Extract the [X, Y] coordinate from the center of the cell holding the provided text.  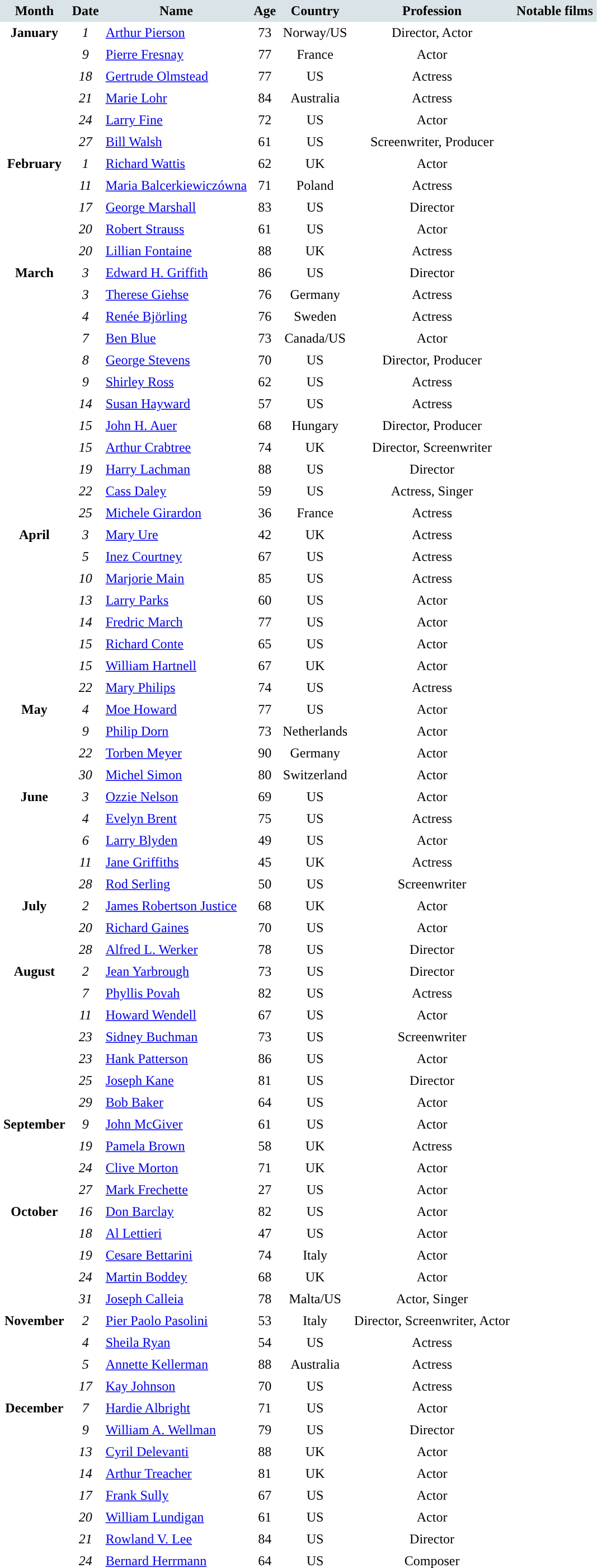
58 [265, 1146]
Larry Blyden [177, 841]
Month [35, 11]
Edward H. Griffith [177, 273]
Torben Meyer [177, 753]
45 [265, 862]
Bob Baker [177, 1103]
75 [265, 818]
Annette Kellerman [177, 1365]
65 [265, 644]
Date [86, 11]
31 [86, 1299]
Mary Ure [177, 535]
Evelyn Brent [177, 818]
William Lundigan [177, 1517]
Pier Paolo Pasolini [177, 1321]
Age [265, 11]
February [35, 207]
Kay Johnson [177, 1386]
Actress, Singer [432, 492]
Rod Serling [177, 884]
Norway/US [315, 32]
72 [265, 120]
Larry Fine [177, 120]
January [35, 87]
Susan Hayward [177, 404]
April [35, 611]
George Stevens [177, 361]
November [35, 1354]
Joseph Calleia [177, 1299]
Richard Conte [177, 644]
Cyril Delevanti [177, 1452]
Arthur Treacher [177, 1473]
Renée Björling [177, 317]
James Robertson Justice [177, 906]
October [35, 1255]
16 [86, 1211]
Clive Morton [177, 1168]
Director, Actor [432, 32]
Martin Boddey [177, 1277]
Pierre Fresnay [177, 55]
August [35, 1037]
29 [86, 1103]
Michel Simon [177, 775]
Ben Blue [177, 338]
Richard Gaines [177, 928]
Hardie Albright [177, 1408]
50 [265, 884]
Jean Yarbrough [177, 972]
July [35, 928]
Name [177, 11]
Poland [315, 186]
83 [265, 207]
Phyllis Povah [177, 993]
Arthur Crabtree [177, 448]
Marjorie Main [177, 579]
John H. Auer [177, 425]
Lillian Fontaine [177, 251]
Arthur Pierson [177, 32]
Director, Screenwriter, Actor [432, 1321]
Ozzie Nelson [177, 797]
Bill Walsh [177, 142]
Notable films [555, 11]
Profession [432, 11]
Cass Daley [177, 492]
Joseph Kane [177, 1080]
Sweden [315, 317]
10 [86, 579]
53 [265, 1321]
Screenwriter, Producer [432, 142]
Actor, Singer [432, 1299]
William A. Wellman [177, 1430]
80 [265, 775]
Alfred L. Werker [177, 949]
Rowland V. Lee [177, 1539]
March [35, 393]
57 [265, 404]
60 [265, 600]
Maria Balcerkiewiczówna [177, 186]
64 [265, 1103]
Netherlands [315, 731]
June [35, 841]
Country [315, 11]
Fredric March [177, 622]
90 [265, 753]
Mark Frechette [177, 1190]
Malta/US [315, 1299]
September [35, 1157]
Larry Parks [177, 600]
Shirley Ross [177, 382]
Hank Patterson [177, 1059]
Jane Griffiths [177, 862]
54 [265, 1342]
Switzerland [315, 775]
Moe Howard [177, 710]
Canada/US [315, 338]
Philip Dorn [177, 731]
69 [265, 797]
Richard Wattis [177, 163]
George Marshall [177, 207]
Michele Girardon [177, 513]
42 [265, 535]
49 [265, 841]
Therese Giehse [177, 294]
Cesare Bettarini [177, 1255]
Sidney Buchman [177, 1037]
47 [265, 1234]
36 [265, 513]
6 [86, 841]
Hungary [315, 425]
8 [86, 361]
May [35, 742]
Mary Philips [177, 687]
Al Lettieri [177, 1234]
John McGiver [177, 1124]
Marie Lohr [177, 99]
79 [265, 1430]
Pamela Brown [177, 1146]
Robert Strauss [177, 230]
William Hartnell [177, 666]
Director, Screenwriter [432, 448]
Harry Lachman [177, 469]
Inez Courtney [177, 556]
85 [265, 579]
Howard Wendell [177, 1015]
Sheila Ryan [177, 1342]
59 [265, 492]
Frank Sully [177, 1496]
Don Barclay [177, 1211]
Gertrude Olmstead [177, 76]
30 [86, 775]
